Identify which cell holds the provided text, then report its [X, Y] central coordinate. 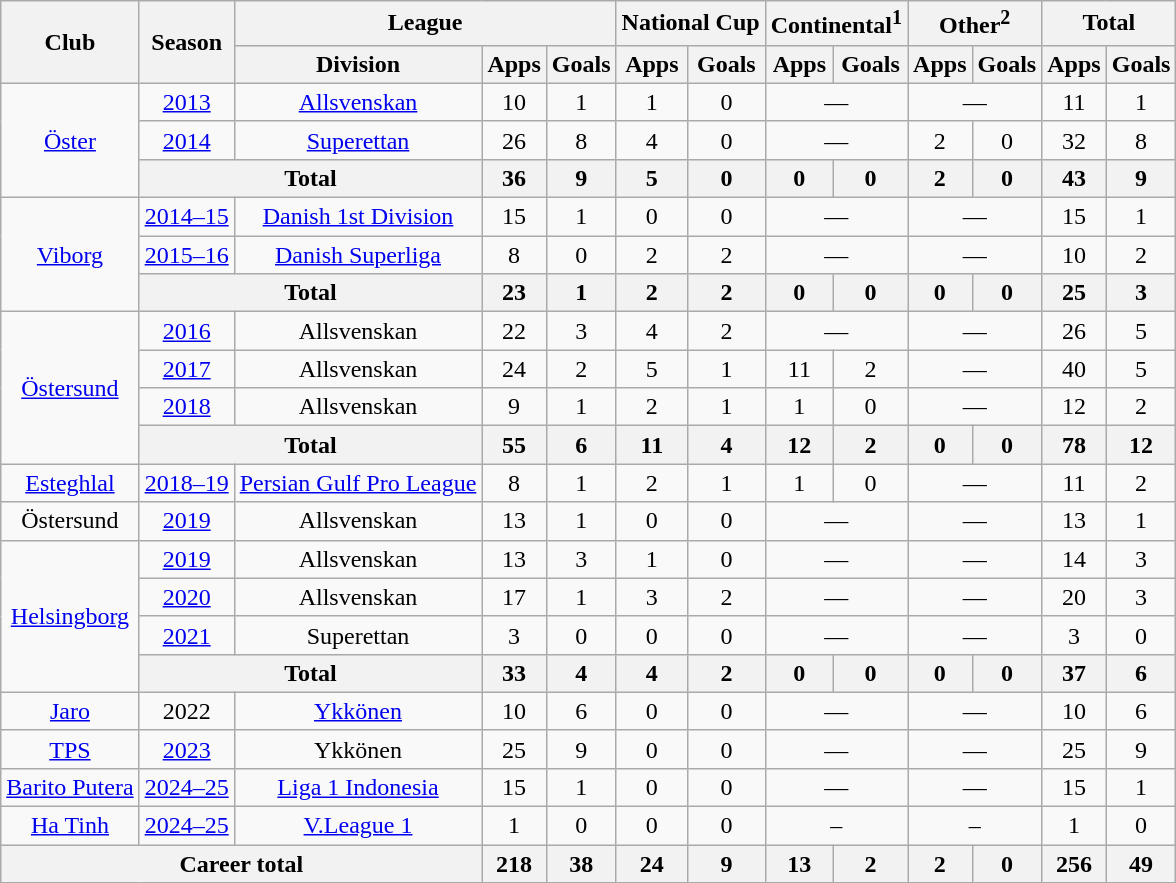
2020 [186, 597]
Division [358, 64]
Esteghlal [70, 483]
2014 [186, 140]
33 [514, 673]
36 [514, 178]
38 [581, 864]
22 [514, 331]
23 [514, 293]
256 [1074, 864]
40 [1074, 369]
2021 [186, 635]
League [425, 24]
Ha Tinh [70, 826]
Persian Gulf Pro League [358, 483]
Viborg [70, 255]
Jaro [70, 711]
43 [1074, 178]
2014–15 [186, 217]
Danish Superliga [358, 255]
20 [1074, 597]
49 [1141, 864]
2022 [186, 711]
78 [1074, 445]
2018–19 [186, 483]
Danish 1st Division [358, 217]
Other2 [975, 24]
14 [1074, 559]
National Cup [690, 24]
Season [186, 42]
V.League 1 [358, 826]
2013 [186, 102]
Career total [242, 864]
17 [514, 597]
2018 [186, 407]
218 [514, 864]
Helsingborg [70, 616]
37 [1074, 673]
2023 [186, 749]
Liga 1 Indonesia [358, 787]
2016 [186, 331]
Barito Putera [70, 787]
Club [70, 42]
32 [1074, 140]
2015–16 [186, 255]
TPS [70, 749]
55 [514, 445]
Öster [70, 140]
2017 [186, 369]
Continental1 [836, 24]
